Output the (x, y) coordinate of the center of the cell containing the given text.  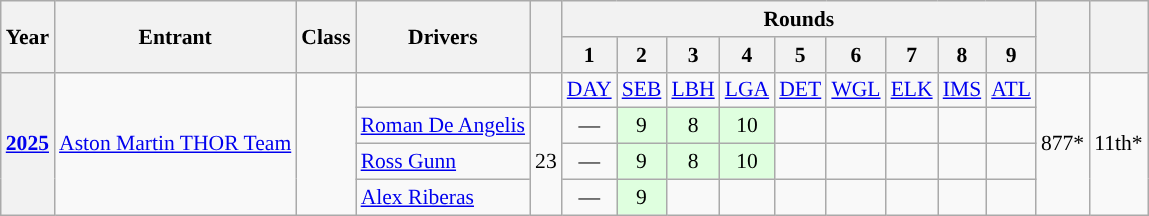
4 (747, 55)
ELK (912, 90)
Alex Riberas (443, 197)
Drivers (443, 36)
IMS (962, 90)
SEB (642, 90)
1 (590, 55)
2 (642, 55)
ATL (1011, 90)
Rounds (799, 19)
WGL (856, 90)
877* (1062, 143)
3 (692, 55)
5 (800, 55)
11th* (1118, 143)
Class (326, 36)
Roman De Angelis (443, 126)
LGA (747, 90)
LBH (692, 90)
Entrant (175, 36)
Ross Gunn (443, 162)
2025 (28, 143)
DAY (590, 90)
6 (856, 55)
Year (28, 36)
DET (800, 90)
23 (546, 162)
Aston Martin THOR Team (175, 143)
7 (912, 55)
